Output the (x, y) coordinate of the center of the cell containing the given text.  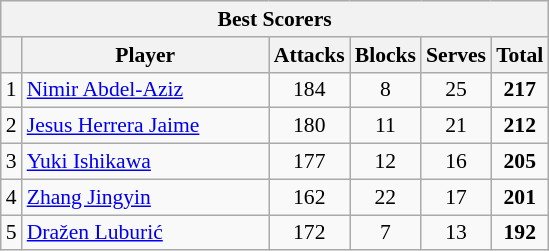
3 (12, 162)
Jesus Herrera Jaime (146, 126)
217 (520, 90)
Dražen Luburić (146, 233)
Zhang Jingyin (146, 197)
Attacks (310, 55)
Nimir Abdel-Aziz (146, 90)
201 (520, 197)
11 (386, 126)
162 (310, 197)
12 (386, 162)
Total (520, 55)
172 (310, 233)
1 (12, 90)
Yuki Ishikawa (146, 162)
177 (310, 162)
Blocks (386, 55)
8 (386, 90)
Serves (456, 55)
184 (310, 90)
212 (520, 126)
Best Scorers (275, 19)
7 (386, 233)
22 (386, 197)
16 (456, 162)
17 (456, 197)
205 (520, 162)
25 (456, 90)
192 (520, 233)
Player (146, 55)
180 (310, 126)
4 (12, 197)
13 (456, 233)
5 (12, 233)
21 (456, 126)
2 (12, 126)
